Extract the (x, y) coordinate from the center of the cell holding the provided text.  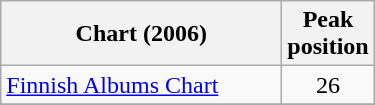
26 (328, 85)
Finnish Albums Chart (142, 85)
Chart (2006) (142, 34)
Peakposition (328, 34)
